Provide the (X, Y) coordinate of the cell's center where the given text is located.  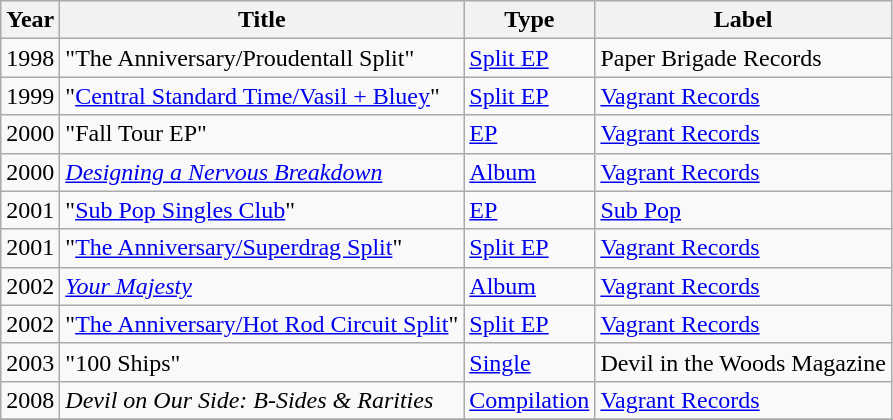
Single (530, 362)
"Central Standard Time/Vasil + Bluey" (262, 96)
Devil in the Woods Magazine (744, 362)
Paper Brigade Records (744, 58)
Devil on Our Side: B-Sides & Rarities (262, 400)
2003 (30, 362)
Year (30, 20)
"Sub Pop Singles Club" (262, 210)
Type (530, 20)
"The Anniversary/Proudentall Split" (262, 58)
Compilation (530, 400)
1999 (30, 96)
1998 (30, 58)
"The Anniversary/Hot Rod Circuit Split" (262, 324)
2008 (30, 400)
"Fall Tour EP" (262, 134)
Label (744, 20)
Designing a Nervous Breakdown (262, 172)
Title (262, 20)
Your Majesty (262, 286)
Sub Pop (744, 210)
"100 Ships" (262, 362)
"The Anniversary/Superdrag Split" (262, 248)
